From the cell containing the given text, extract its center point as (X, Y) coordinate. 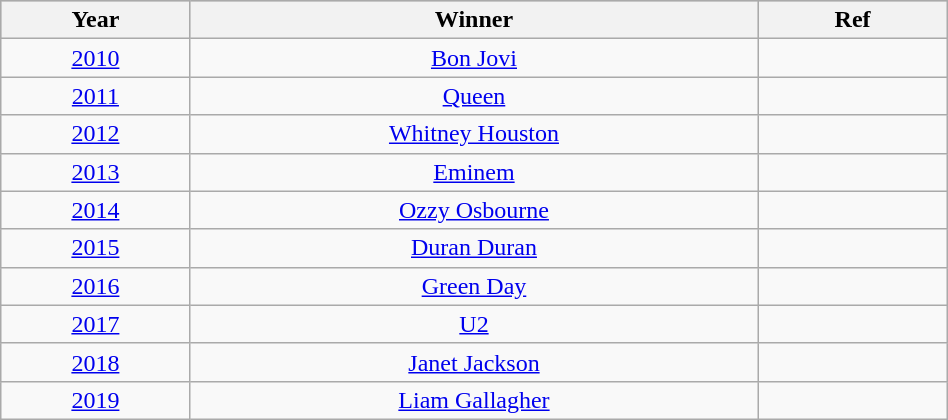
2010 (96, 58)
2019 (96, 400)
Year (96, 20)
Eminem (474, 172)
Bon Jovi (474, 58)
Duran Duran (474, 248)
Ozzy Osbourne (474, 210)
Whitney Houston (474, 134)
Winner (474, 20)
Green Day (474, 286)
2013 (96, 172)
2018 (96, 362)
2015 (96, 248)
Ref (852, 20)
Queen (474, 96)
2017 (96, 324)
2014 (96, 210)
U2 (474, 324)
Janet Jackson (474, 362)
2016 (96, 286)
Liam Gallagher (474, 400)
2012 (96, 134)
2011 (96, 96)
